Locate the cell with the specified text and output its [X, Y] center coordinate. 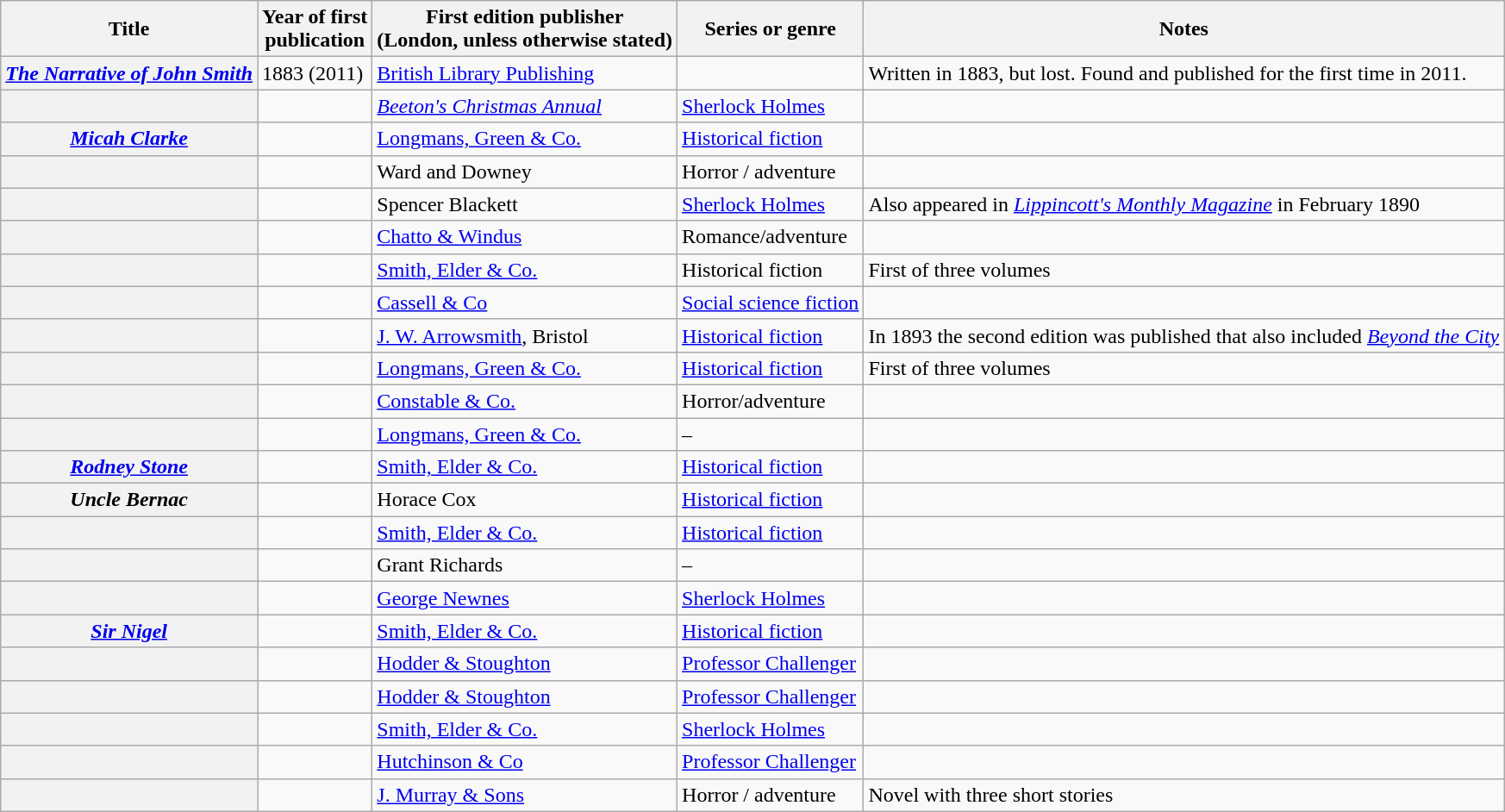
Horror/adventure [771, 401]
Constable & Co. [525, 401]
The Narrative of John Smith [129, 73]
Spencer Blackett [525, 204]
Sir Nigel [129, 631]
Series or genre [771, 29]
Notes [1184, 29]
J. Murray & Sons [525, 795]
Horace Cox [525, 500]
J. W. Arrowsmith, Bristol [525, 335]
Novel with three short stories [1184, 795]
Grant Richards [525, 565]
Micah Clarke [129, 139]
In 1893 the second edition was published that also included Beyond the City [1184, 335]
Hutchinson & Co [525, 762]
Romance/adventure [771, 237]
Chatto & Windus [525, 237]
George Newnes [525, 598]
Title [129, 29]
1883 (2011) [315, 73]
First edition publisher(London, unless otherwise stated) [525, 29]
British Library Publishing [525, 73]
Uncle Bernac [129, 500]
Written in 1883, but lost. Found and published for the first time in 2011. [1184, 73]
Beeton's Christmas Annual [525, 106]
Cassell & Co [525, 303]
Ward and Downey [525, 172]
Social science fiction [771, 303]
Year of firstpublication [315, 29]
Rodney Stone [129, 467]
Also appeared in Lippincott's Monthly Magazine in February 1890 [1184, 204]
